Scan for the cell matching the given text and deliver its [X, Y] coordinate at center. 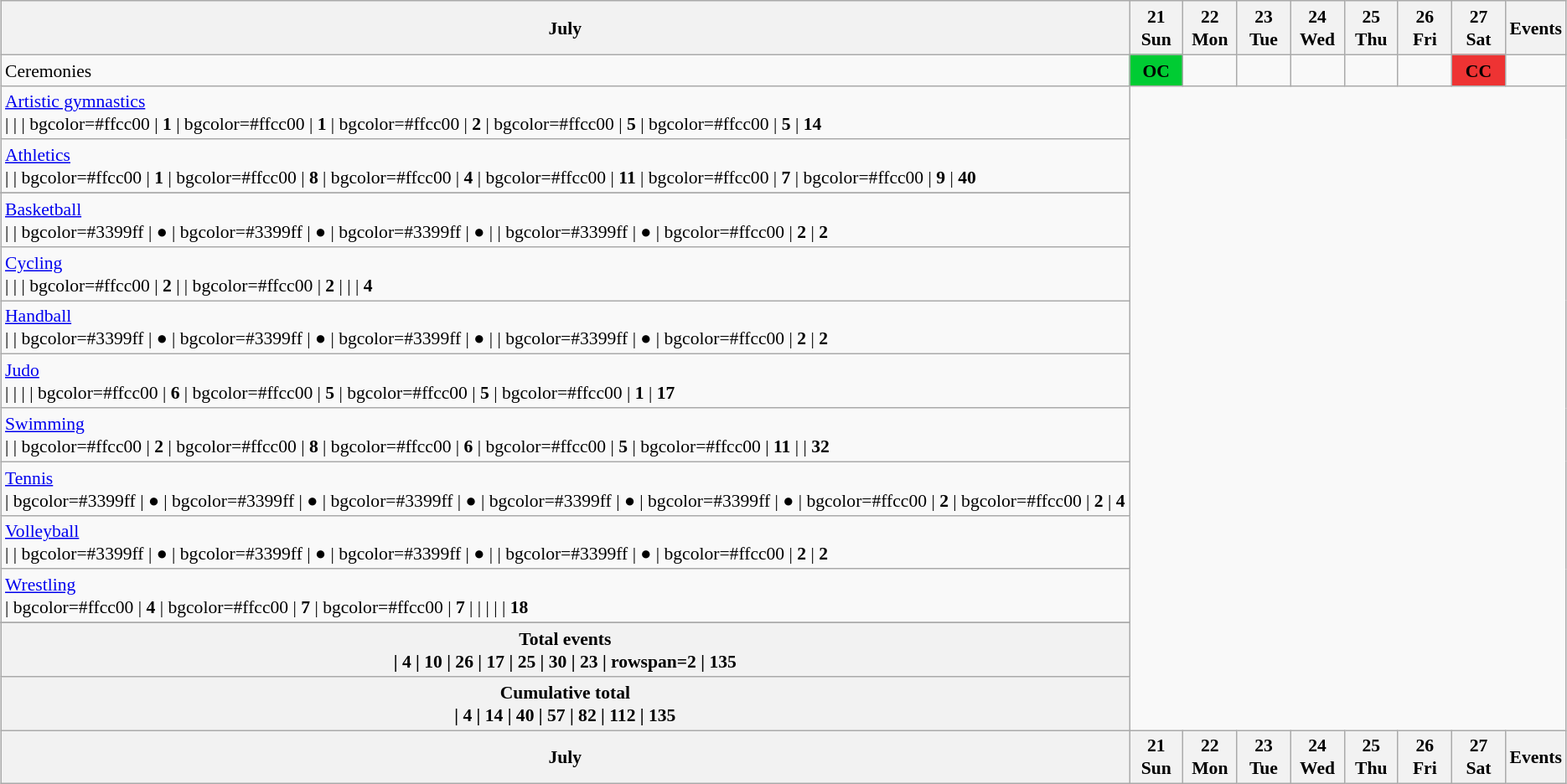
Athletics | | bgcolor=#ffcc00 | 1 | bgcolor=#ffcc00 | 8 | bgcolor=#ffcc00 | 4 | bgcolor=#ffcc00 | 11 | bgcolor=#ffcc00 | 7 | bgcolor=#ffcc00 | 9 | 40 [565, 166]
Handball | | bgcolor=#3399ff | ● | bgcolor=#3399ff | ● | bgcolor=#3399ff | ● | | bgcolor=#3399ff | ● | bgcolor=#ffcc00 | 2 | 2 [565, 327]
Judo | | | | bgcolor=#ffcc00 | 6 | bgcolor=#ffcc00 | 5 | bgcolor=#ffcc00 | 5 | bgcolor=#ffcc00 | 1 | 17 [565, 381]
Basketball | | bgcolor=#3399ff | ● | bgcolor=#3399ff | ● | bgcolor=#3399ff | ● | | bgcolor=#3399ff | ● | bgcolor=#ffcc00 | 2 | 2 [565, 219]
Artistic gymnastics | | | bgcolor=#ffcc00 | 1 | bgcolor=#ffcc00 | 1 | bgcolor=#ffcc00 | 2 | bgcolor=#ffcc00 | 5 | bgcolor=#ffcc00 | 5 | 14 [565, 112]
Total events | 4 | 10 | 26 | 17 | 25 | 30 | 23 | rowspan=2 | 135 [565, 649]
OC [1156, 70]
Volleyball | | bgcolor=#3399ff | ● | bgcolor=#3399ff | ● | bgcolor=#3399ff | ● | | bgcolor=#3399ff | ● | bgcolor=#ffcc00 | 2 | 2 [565, 542]
Ceremonies [565, 70]
CC [1478, 70]
Cumulative total | 4 | 14 | 40 | 57 | 82 | 112 | 135 [565, 703]
Wrestling | bgcolor=#ffcc00 | 4 | bgcolor=#ffcc00 | 7 | bgcolor=#ffcc00 | 7 | | | | | 18 [565, 596]
Swimming | | bgcolor=#ffcc00 | 2 | bgcolor=#ffcc00 | 8 | bgcolor=#ffcc00 | 6 | bgcolor=#ffcc00 | 5 | bgcolor=#ffcc00 | 11 | | 32 [565, 435]
Cycling | | | bgcolor=#ffcc00 | 2 | | bgcolor=#ffcc00 | 2 | | | 4 [565, 273]
